Return the [X, Y] coordinate for the center point of the cell that contains the specified text.  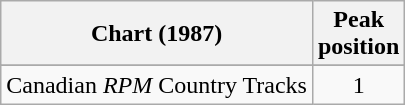
Peakposition [358, 34]
Chart (1987) [157, 34]
1 [358, 85]
Canadian RPM Country Tracks [157, 85]
